From the cell containing the given text, extract its center point as (X, Y) coordinate. 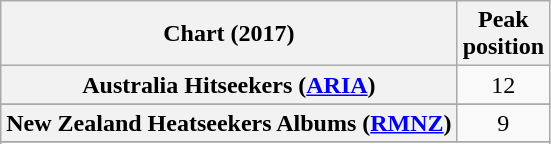
New Zealand Heatseekers Albums (RMNZ) (229, 123)
Peak position (503, 34)
12 (503, 85)
9 (503, 123)
Australia Hitseekers (ARIA) (229, 85)
Chart (2017) (229, 34)
